Capture the cell that displays the provided text and extract its (X, Y) central coordinate. 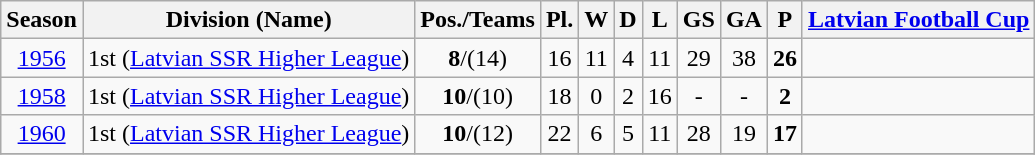
22 (559, 134)
GS (698, 20)
17 (784, 134)
P (784, 20)
8/(14) (478, 58)
1960 (42, 134)
29 (698, 58)
5 (628, 134)
1956 (42, 58)
L (660, 20)
Division (Name) (248, 20)
Pl. (559, 20)
28 (698, 134)
19 (744, 134)
Latvian Football Cup (918, 20)
10/(10) (478, 96)
1958 (42, 96)
6 (596, 134)
Pos./Teams (478, 20)
4 (628, 58)
GA (744, 20)
38 (744, 58)
W (596, 20)
18 (559, 96)
0 (596, 96)
26 (784, 58)
D (628, 20)
Season (42, 20)
10/(12) (478, 134)
